From the cell containing the given text, extract its center point as (x, y) coordinate. 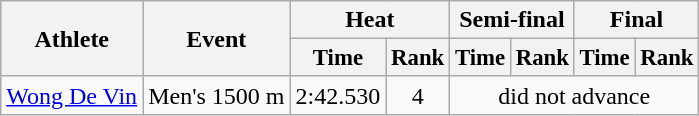
did not advance (574, 95)
Event (216, 39)
4 (418, 95)
Final (636, 20)
Men's 1500 m (216, 95)
Heat (370, 20)
Semi-final (512, 20)
2:42.530 (338, 95)
Wong De Vin (72, 95)
Athlete (72, 39)
